Return [X, Y] of the center of cell containing provided text 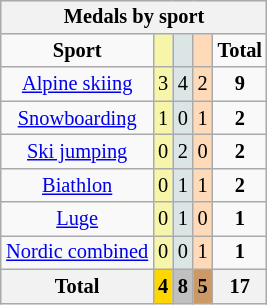
Alpine skiing [77, 84]
17 [240, 286]
Nordic combined [77, 253]
9 [240, 84]
Luge [77, 219]
Sport [77, 51]
Ski jumping [77, 152]
Biathlon [77, 185]
Medals by sport [134, 17]
5 [203, 286]
3 [163, 84]
8 [183, 286]
Snowboarding [77, 118]
